For the text-containing cell, return its midpoint in (X, Y) coordinate format. 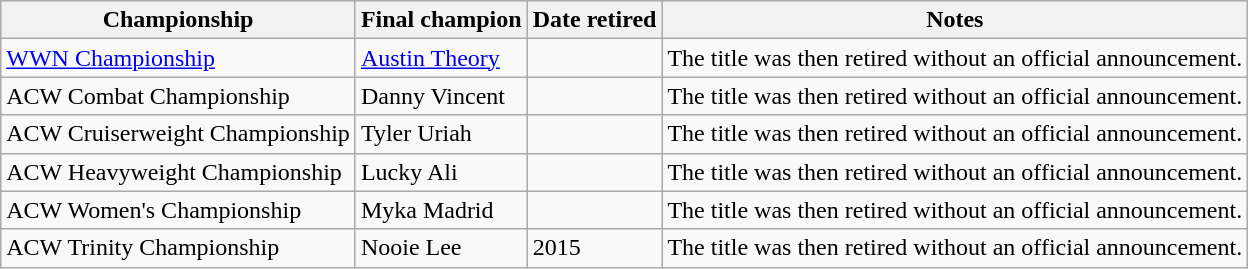
Lucky Ali (441, 172)
Tyler Uriah (441, 134)
Myka Madrid (441, 210)
ACW Women's Championship (178, 210)
2015 (594, 248)
Nooie Lee (441, 248)
WWN Championship (178, 58)
Final champion (441, 20)
ACW Trinity Championship (178, 248)
ACW Combat Championship (178, 96)
Championship (178, 20)
ACW Cruiserweight Championship (178, 134)
Danny Vincent (441, 96)
Date retired (594, 20)
ACW Heavyweight Championship (178, 172)
Notes (955, 20)
Austin Theory (441, 58)
